Return the [x, y] coordinate for the center point of the cell that contains the specified text.  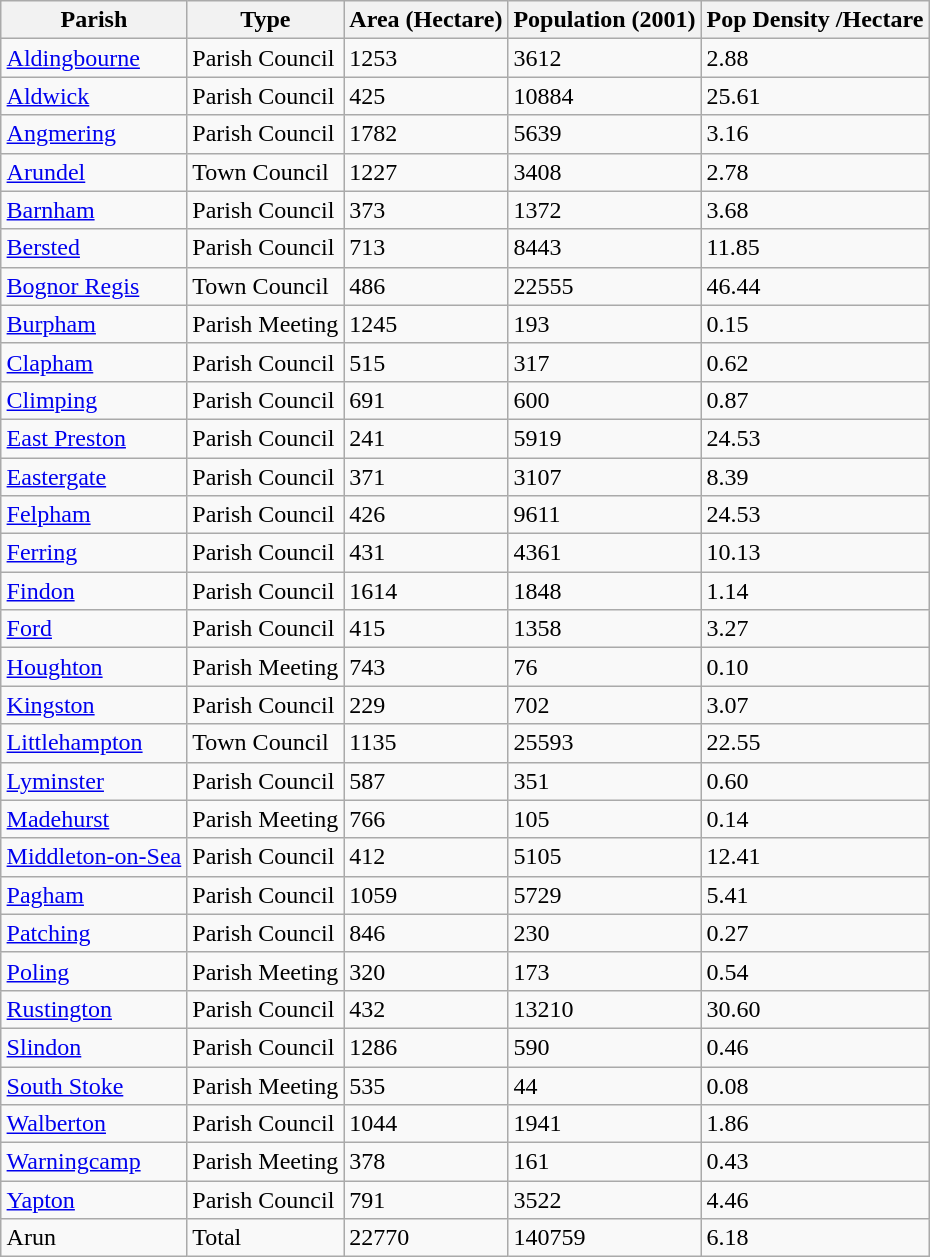
3.16 [815, 134]
Kingston [94, 705]
Walberton [94, 1124]
1253 [426, 58]
Aldwick [94, 96]
Arundel [94, 172]
Yapton [94, 1200]
22770 [426, 1238]
161 [604, 1162]
3107 [604, 477]
431 [426, 553]
412 [426, 857]
1135 [426, 743]
1.86 [815, 1124]
Findon [94, 591]
351 [604, 781]
1372 [604, 210]
1059 [426, 895]
600 [604, 400]
0.43 [815, 1162]
Madehurst [94, 819]
0.14 [815, 819]
10884 [604, 96]
5729 [604, 895]
173 [604, 971]
1.14 [815, 591]
0.54 [815, 971]
1044 [426, 1124]
Middleton-on-Sea [94, 857]
Pop Density /Hectare [815, 20]
3.27 [815, 629]
425 [426, 96]
5639 [604, 134]
Rustington [94, 1009]
Area (Hectare) [426, 20]
713 [426, 248]
229 [426, 705]
0.46 [815, 1047]
Bognor Regis [94, 286]
0.27 [815, 933]
371 [426, 477]
South Stoke [94, 1085]
22.55 [815, 743]
Population (2001) [604, 20]
12.41 [815, 857]
Eastergate [94, 477]
Clapham [94, 362]
Bersted [94, 248]
10.13 [815, 553]
1227 [426, 172]
Aldingbourne [94, 58]
587 [426, 781]
8443 [604, 248]
Poling [94, 971]
230 [604, 933]
3522 [604, 1200]
Patching [94, 933]
Angmering [94, 134]
846 [426, 933]
590 [604, 1047]
46.44 [815, 286]
Warningcamp [94, 1162]
432 [426, 1009]
Barnham [94, 210]
486 [426, 286]
105 [604, 819]
5.41 [815, 895]
0.87 [815, 400]
317 [604, 362]
1358 [604, 629]
Slindon [94, 1047]
6.18 [815, 1238]
426 [426, 515]
373 [426, 210]
702 [604, 705]
8.39 [815, 477]
3.07 [815, 705]
378 [426, 1162]
3612 [604, 58]
0.10 [815, 667]
766 [426, 819]
1614 [426, 591]
5919 [604, 438]
Pagham [94, 895]
Ferring [94, 553]
193 [604, 324]
0.62 [815, 362]
415 [426, 629]
Felpham [94, 515]
4361 [604, 553]
0.08 [815, 1085]
25593 [604, 743]
140759 [604, 1238]
2.78 [815, 172]
Ford [94, 629]
Lyminster [94, 781]
1941 [604, 1124]
1782 [426, 134]
743 [426, 667]
3408 [604, 172]
Arun [94, 1238]
1286 [426, 1047]
Total [266, 1238]
515 [426, 362]
5105 [604, 857]
Parish [94, 20]
535 [426, 1085]
791 [426, 1200]
Climping [94, 400]
0.15 [815, 324]
13210 [604, 1009]
11.85 [815, 248]
76 [604, 667]
Type [266, 20]
241 [426, 438]
320 [426, 971]
691 [426, 400]
22555 [604, 286]
4.46 [815, 1200]
44 [604, 1085]
30.60 [815, 1009]
Burpham [94, 324]
3.68 [815, 210]
Littlehampton [94, 743]
9611 [604, 515]
25.61 [815, 96]
Houghton [94, 667]
1245 [426, 324]
2.88 [815, 58]
0.60 [815, 781]
East Preston [94, 438]
1848 [604, 591]
